Search for the cell housing the specified text and yield its (x, y) center coordinate. 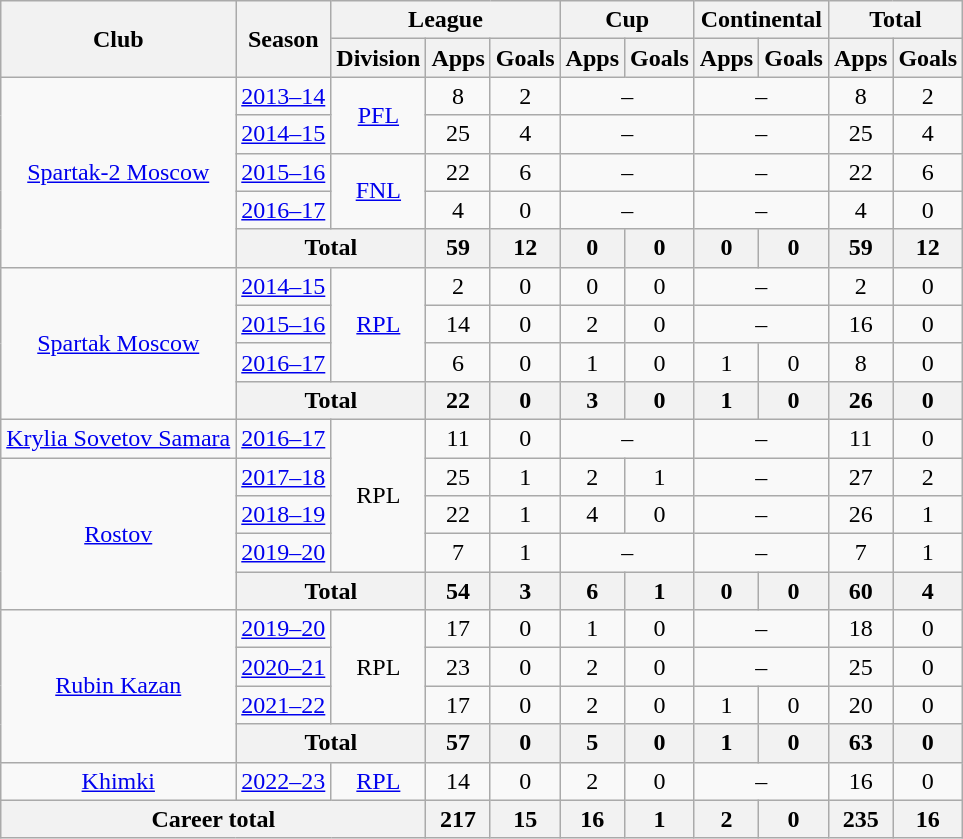
Spartak-2 Moscow (118, 172)
Spartak Moscow (118, 343)
2022–23 (284, 781)
235 (860, 819)
Club (118, 39)
15 (525, 819)
Krylia Sovetov Samara (118, 438)
2020–21 (284, 667)
Career total (214, 819)
57 (458, 743)
20 (860, 705)
2013–14 (284, 96)
Rostov (118, 534)
60 (860, 591)
63 (860, 743)
2018–19 (284, 515)
217 (458, 819)
League (446, 20)
Rubin Kazan (118, 686)
PFL (378, 115)
18 (860, 629)
2021–22 (284, 705)
Season (284, 39)
Khimki (118, 781)
5 (592, 743)
27 (860, 477)
23 (458, 667)
FNL (378, 191)
Division (378, 58)
54 (458, 591)
2017–18 (284, 477)
Cup (627, 20)
Continental (761, 20)
